Determine the [x, y] coordinate at the center of the cell enclosing the given text.  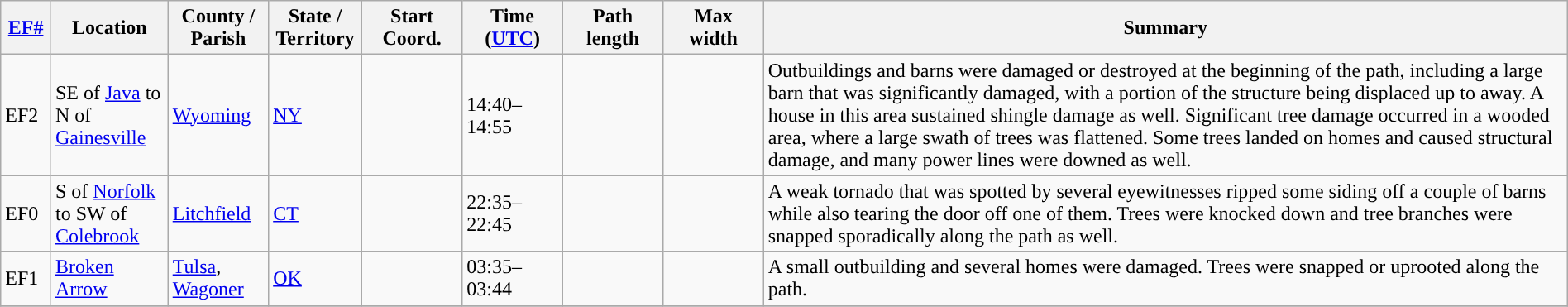
A small outbuilding and several homes were damaged. Trees were snapped or uprooted along the path. [1165, 278]
EF2 [26, 115]
14:40–14:55 [513, 115]
Start Coord. [412, 28]
EF1 [26, 278]
SE of Java to N of Gainesville [109, 115]
CT [316, 213]
Path length [612, 28]
Wyoming [218, 115]
22:35–22:45 [513, 213]
03:35–03:44 [513, 278]
State / Territory [316, 28]
Broken Arrow [109, 278]
Time (UTC) [513, 28]
Tulsa, Wagoner [218, 278]
Litchfield [218, 213]
EF# [26, 28]
Summary [1165, 28]
Location [109, 28]
S of Norfolk to SW of Colebrook [109, 213]
EF0 [26, 213]
Max width [713, 28]
NY [316, 115]
OK [316, 278]
County / Parish [218, 28]
